Detect which cell encompasses the target text, then output its (X, Y) center coordinate. 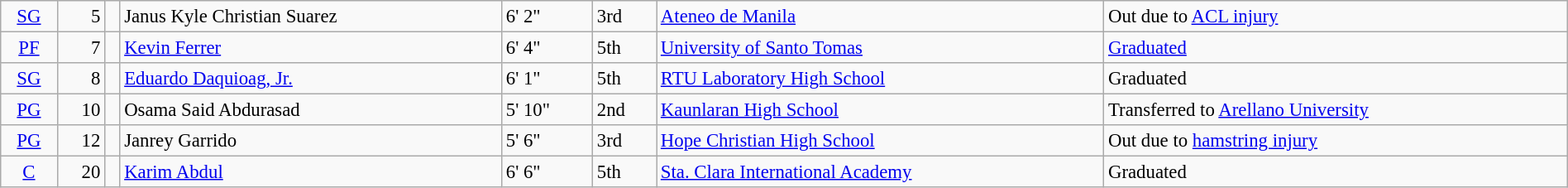
RTU Laboratory High School (880, 79)
University of Santo Tomas (880, 48)
C (29, 172)
Sta. Clara International Academy (880, 172)
6' 1" (547, 79)
Janrey Garrido (311, 141)
20 (81, 172)
6' 2" (547, 17)
6' 6" (547, 172)
Osama Said Abdurasad (311, 110)
2nd (624, 110)
5 (81, 17)
5' 6" (547, 141)
Transferred to Arellano University (1336, 110)
Ateneo de Manila (880, 17)
Karim Abdul (311, 172)
Out due to ACL injury (1336, 17)
8 (81, 79)
7 (81, 48)
Out due to hamstring injury (1336, 141)
12 (81, 141)
Kevin Ferrer (311, 48)
PF (29, 48)
Janus Kyle Christian Suarez (311, 17)
Hope Christian High School (880, 141)
6' 4" (547, 48)
5' 10" (547, 110)
Kaunlaran High School (880, 110)
10 (81, 110)
Eduardo Daquioag, Jr. (311, 79)
